Return (x, y) of the center of cell containing provided text 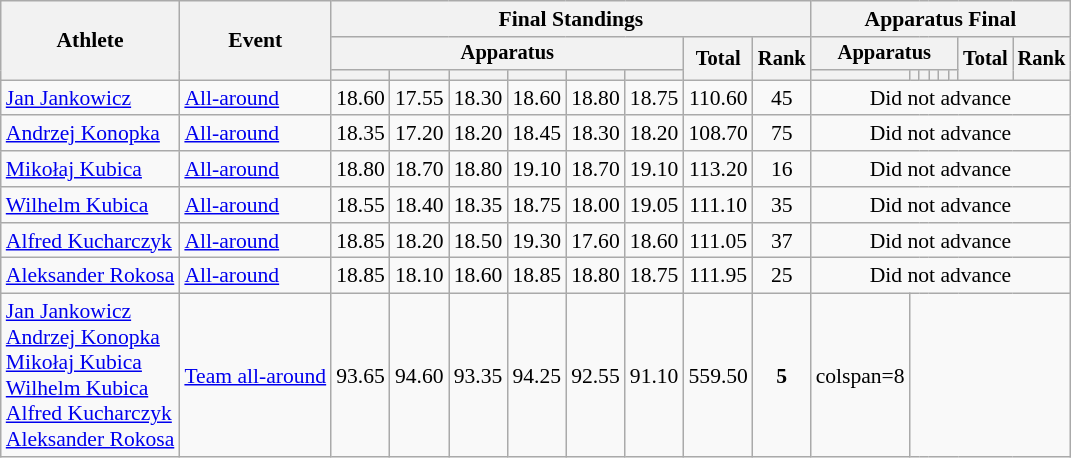
Apparatus Final (941, 19)
113.20 (718, 169)
111.95 (718, 276)
110.60 (718, 98)
16 (782, 169)
Athlete (90, 40)
111.05 (718, 241)
17.55 (420, 98)
37 (782, 241)
35 (782, 205)
Alfred Kucharczyk (90, 241)
17.20 (420, 134)
45 (782, 98)
colspan=8 (860, 376)
17.60 (596, 241)
93.35 (478, 376)
75 (782, 134)
108.70 (718, 134)
Jan JankowiczAndrzej KonopkaMikołaj KubicaWilhelm KubicaAlfred KucharczykAleksander Rokosa (90, 376)
94.60 (420, 376)
18.40 (420, 205)
19.05 (654, 205)
25 (782, 276)
Wilhelm Kubica (90, 205)
18.45 (536, 134)
18.50 (478, 241)
Aleksander Rokosa (90, 276)
94.25 (536, 376)
Final Standings (570, 19)
Mikołaj Kubica (90, 169)
18.55 (360, 205)
92.55 (596, 376)
93.65 (360, 376)
18.00 (596, 205)
111.10 (718, 205)
559.50 (718, 376)
Team all-around (255, 376)
5 (782, 376)
Event (255, 40)
18.10 (420, 276)
Jan Jankowicz (90, 98)
19.30 (536, 241)
91.10 (654, 376)
Andrzej Konopka (90, 134)
